Pinpoint the cell where the given text exists, returning its [X, Y] midpoint coordinate. 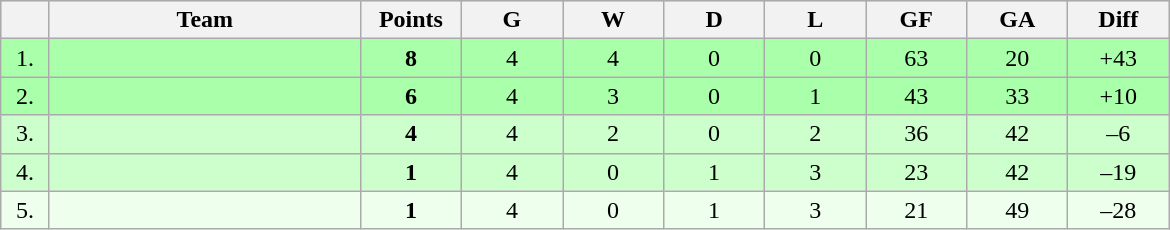
GA [1018, 20]
4. [26, 172]
+43 [1118, 58]
D [714, 20]
5. [26, 210]
43 [916, 96]
G [512, 20]
–19 [1118, 172]
Points [410, 20]
–28 [1118, 210]
L [816, 20]
Team [204, 20]
Diff [1118, 20]
63 [916, 58]
49 [1018, 210]
GF [916, 20]
6 [410, 96]
W [612, 20]
1. [26, 58]
36 [916, 134]
20 [1018, 58]
8 [410, 58]
23 [916, 172]
33 [1018, 96]
–6 [1118, 134]
+10 [1118, 96]
3. [26, 134]
21 [916, 210]
2. [26, 96]
